Return the (x, y) coordinate for the center point of the cell that contains the specified text.  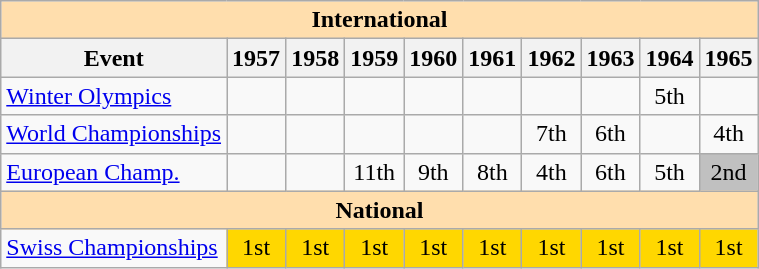
1958 (316, 58)
1964 (670, 58)
1959 (374, 58)
1961 (492, 58)
Winter Olympics (114, 96)
International (380, 20)
2nd (728, 172)
1957 (256, 58)
1960 (434, 58)
1962 (552, 58)
8th (492, 172)
1963 (610, 58)
Event (114, 58)
7th (552, 134)
9th (434, 172)
European Champ. (114, 172)
Swiss Championships (114, 248)
1965 (728, 58)
National (380, 210)
World Championships (114, 134)
11th (374, 172)
